For the text-containing cell, return its midpoint in [X, Y] coordinate format. 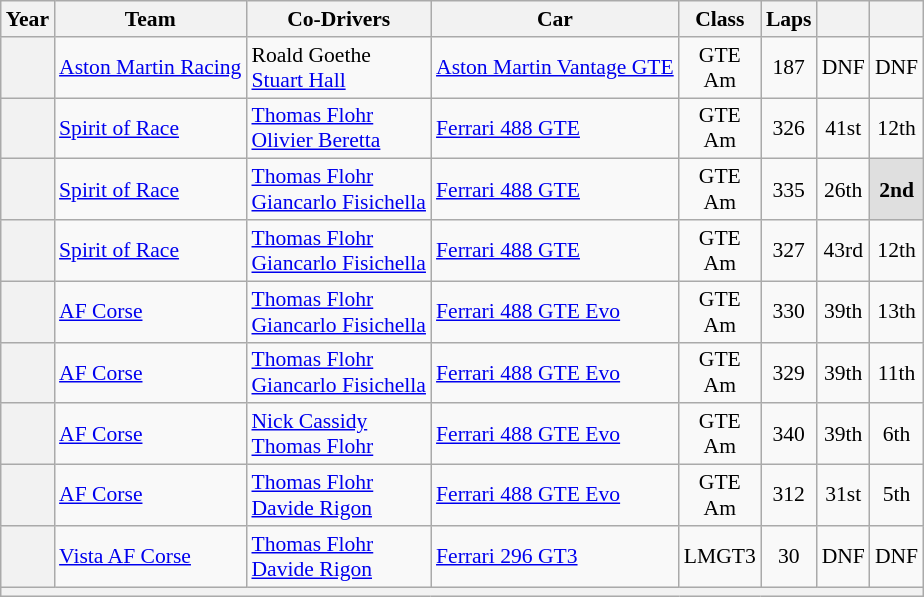
Aston Martin Vantage GTE [555, 68]
LMGT3 [720, 556]
5th [896, 496]
340 [789, 434]
326 [789, 128]
Year [28, 19]
11th [896, 372]
2nd [896, 190]
327 [789, 250]
6th [896, 434]
Vista AF Corse [150, 556]
31st [844, 496]
Ferrari 296 GT3 [555, 556]
335 [789, 190]
Nick Cassidy Thomas Flohr [338, 434]
312 [789, 496]
187 [789, 68]
Roald Goethe Stuart Hall [338, 68]
Thomas Flohr Olivier Beretta [338, 128]
41st [844, 128]
330 [789, 312]
Aston Martin Racing [150, 68]
Co-Drivers [338, 19]
43rd [844, 250]
Laps [789, 19]
Car [555, 19]
329 [789, 372]
26th [844, 190]
Team [150, 19]
Class [720, 19]
30 [789, 556]
13th [896, 312]
